Return (X, Y) of the center of cell containing provided text 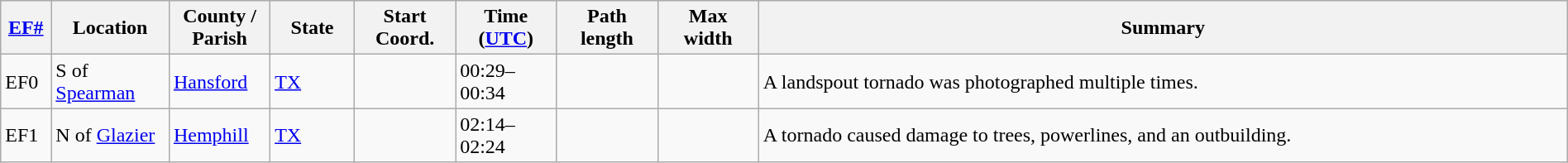
EF0 (26, 81)
Path length (607, 28)
Time (UTC) (506, 28)
Start Coord. (404, 28)
EF# (26, 28)
Summary (1163, 28)
A landspout tornado was photographed multiple times. (1163, 81)
02:14–02:24 (506, 136)
S of Spearman (111, 81)
Hansford (219, 81)
A tornado caused damage to trees, powerlines, and an outbuilding. (1163, 136)
N of Glazier (111, 136)
00:29–00:34 (506, 81)
Max width (708, 28)
State (313, 28)
County / Parish (219, 28)
EF1 (26, 136)
Location (111, 28)
Hemphill (219, 136)
